Capture the cell that displays the provided text and extract its (X, Y) central coordinate. 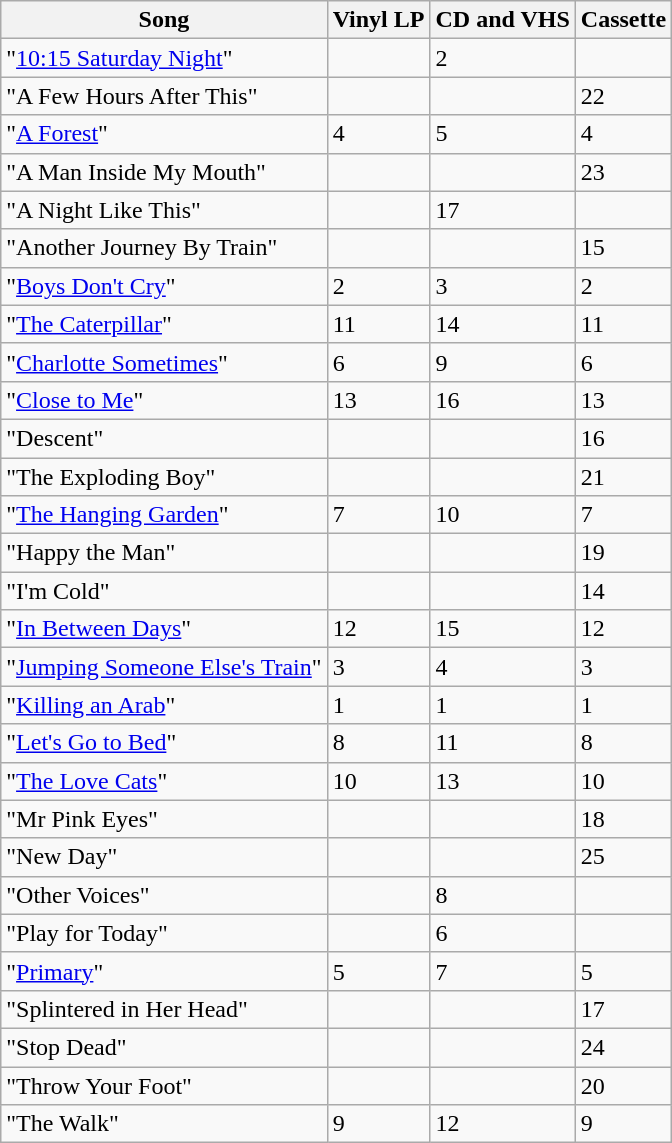
Cassette (623, 20)
"Close to Me" (164, 400)
"A Man Inside My Mouth" (164, 172)
"A Forest" (164, 134)
"The Walk" (164, 1124)
"Descent" (164, 438)
"10:15 Saturday Night" (164, 58)
Song (164, 20)
"Throw Your Foot" (164, 1085)
"In Between Days" (164, 629)
"I'm Cold" (164, 591)
"Charlotte Sometimes" (164, 362)
"Jumping Someone Else's Train" (164, 667)
22 (623, 96)
Vinyl LP (378, 20)
24 (623, 1047)
"Another Journey By Train" (164, 248)
18 (623, 819)
25 (623, 857)
23 (623, 172)
"Primary" (164, 971)
"Splintered in Her Head" (164, 1009)
"New Day" (164, 857)
"Stop Dead" (164, 1047)
"A Night Like This" (164, 210)
21 (623, 477)
CD and VHS (502, 20)
"The Caterpillar" (164, 324)
19 (623, 553)
"Happy the Man" (164, 553)
20 (623, 1085)
"Mr Pink Eyes" (164, 819)
"A Few Hours After This" (164, 96)
"Play for Today" (164, 933)
"The Hanging Garden" (164, 515)
"Let's Go to Bed" (164, 743)
"The Love Cats" (164, 781)
"Boys Don't Cry" (164, 286)
"Other Voices" (164, 895)
"The Exploding Boy" (164, 477)
"Killing an Arab" (164, 705)
